Identify which cell holds the provided text, then report its (X, Y) central coordinate. 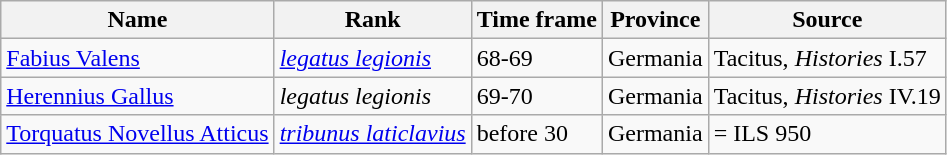
= ILS 950 (827, 134)
Source (827, 20)
69-70 (536, 96)
68-69 (536, 58)
Rank (372, 20)
Time frame (536, 20)
tribunus laticlavius (372, 134)
Torquatus Novellus Atticus (138, 134)
Herennius Gallus (138, 96)
Province (655, 20)
Tacitus, Histories I.57 (827, 58)
Name (138, 20)
before 30 (536, 134)
Fabius Valens (138, 58)
Tacitus, Histories IV.19 (827, 96)
